Scan for the cell matching the given text and deliver its (X, Y) coordinate at center. 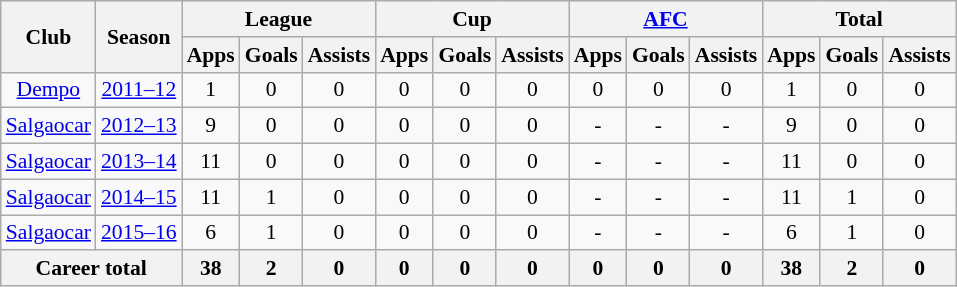
Career total (92, 269)
League (279, 19)
2015–16 (139, 233)
Season (139, 36)
Dempo (48, 90)
AFC (666, 19)
2013–14 (139, 162)
Cup (472, 19)
Club (48, 36)
2014–15 (139, 197)
2012–13 (139, 126)
Total (859, 19)
2011–12 (139, 90)
